Capture the cell that displays the provided text and extract its [X, Y] central coordinate. 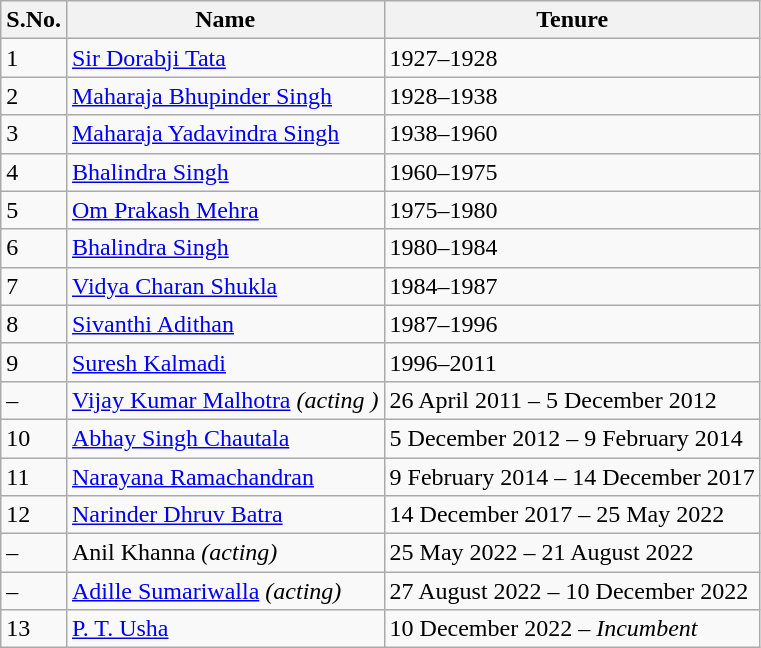
27 August 2022 – 10 December 2022 [572, 591]
1960–1975 [572, 172]
Adille Sumariwalla (acting) [225, 591]
Narinder Dhruv Batra [225, 515]
1975–1980 [572, 210]
Abhay Singh Chautala [225, 438]
1987–1996 [572, 324]
3 [34, 134]
7 [34, 286]
5 December 2012 – 9 February 2014 [572, 438]
Maharaja Bhupinder Singh [225, 96]
1 [34, 58]
14 December 2017 – 25 May 2022 [572, 515]
Suresh Kalmadi [225, 362]
Maharaja Yadavindra Singh [225, 134]
Om Prakash Mehra [225, 210]
Narayana Ramachandran [225, 477]
12 [34, 515]
1927–1928 [572, 58]
13 [34, 629]
10 December 2022 – Incumbent [572, 629]
11 [34, 477]
26 April 2011 – 5 December 2012 [572, 400]
5 [34, 210]
6 [34, 248]
1980–1984 [572, 248]
1938–1960 [572, 134]
2 [34, 96]
Sir Dorabji Tata [225, 58]
9 [34, 362]
Name [225, 20]
Vijay Kumar Malhotra (acting ) [225, 400]
Anil Khanna (acting) [225, 553]
9 February 2014 – 14 December 2017 [572, 477]
S.No. [34, 20]
4 [34, 172]
P. T. Usha [225, 629]
8 [34, 324]
Sivanthi Adithan [225, 324]
25 May 2022 – 21 August 2022 [572, 553]
Tenure [572, 20]
Vidya Charan Shukla [225, 286]
1996–2011 [572, 362]
1928–1938 [572, 96]
10 [34, 438]
1984–1987 [572, 286]
